Output the [x, y] coordinate of the center of the cell containing the given text.  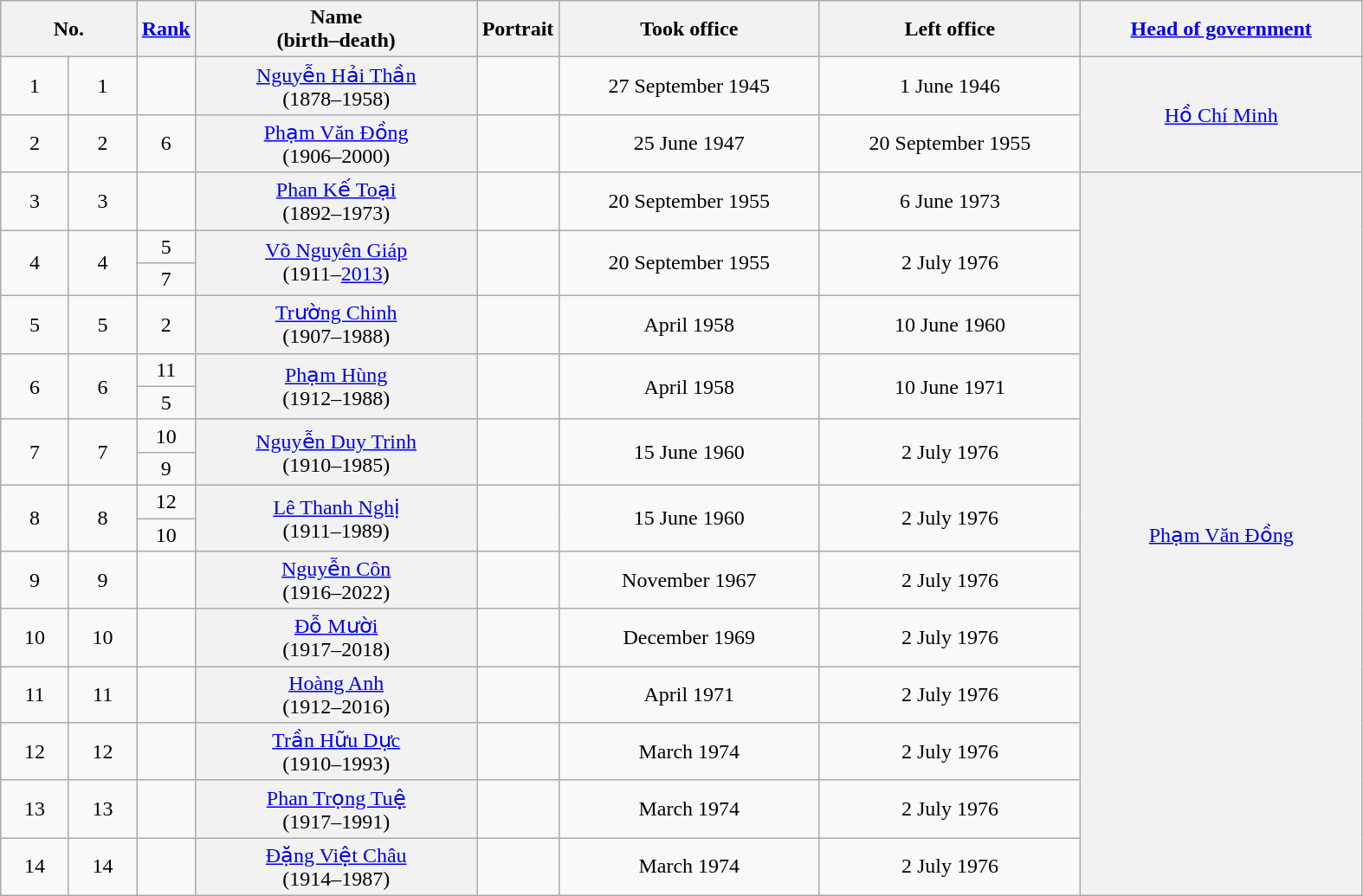
Took office [689, 29]
1 June 1946 [949, 87]
Name(birth–death) [336, 29]
Nguyễn Hải Thần(1878–1958) [336, 87]
25 June 1947 [689, 144]
November 1967 [689, 580]
Đặng Việt Châu(1914–1987) [336, 867]
Hồ Chí Minh [1221, 114]
Hoàng Anh(1912–2016) [336, 694]
Nguyễn Côn(1916–2022) [336, 580]
Phan Kế Toại(1892–1973) [336, 201]
Lê Thanh Nghị(1911–1989) [336, 518]
Đỗ Mười(1917–2018) [336, 637]
Phạm Văn Đồng [1221, 534]
Head of government [1221, 29]
Nguyễn Duy Trinh(1910–1985) [336, 452]
December 1969 [689, 637]
Võ Nguyên Giáp(1911–2013) [336, 263]
Phan Trọng Tuệ(1917–1991) [336, 809]
Phạm Hùng(1912–1988) [336, 386]
April 1971 [689, 694]
Left office [949, 29]
10 June 1971 [949, 386]
Trường Chinh(1907–1988) [336, 326]
Trần Hữu Dực(1910–1993) [336, 751]
Phạm Văn Đồng(1906–2000) [336, 144]
Rank [166, 29]
6 June 1973 [949, 201]
No. [69, 29]
10 June 1960 [949, 326]
Portrait [518, 29]
27 September 1945 [689, 87]
